Output the [X, Y] coordinate of the center of the cell containing the given text.  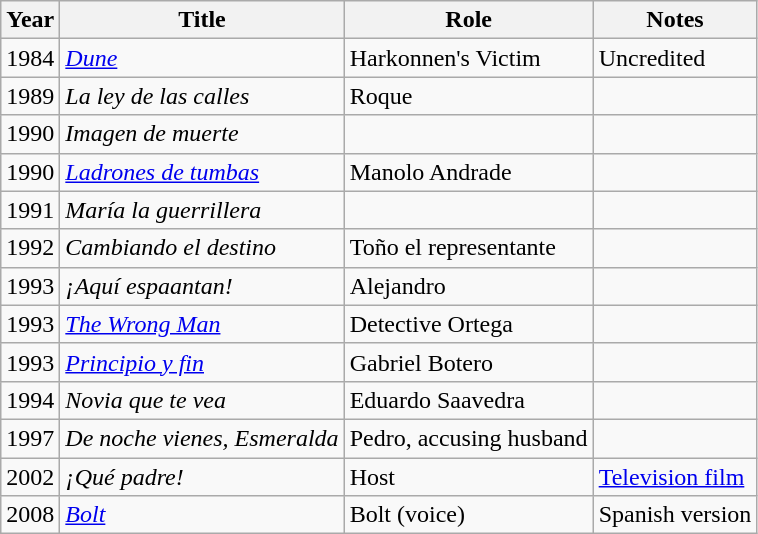
1994 [30, 400]
Bolt [202, 515]
Host [468, 477]
¡Qué padre! [202, 477]
Cambiando el destino [202, 248]
Year [30, 20]
Imagen de muerte [202, 134]
Title [202, 20]
¡Aquí espaantan! [202, 286]
The Wrong Man [202, 324]
1984 [30, 58]
María la guerrillera [202, 210]
Spanish version [675, 515]
Eduardo Saavedra [468, 400]
Roque [468, 96]
De noche vienes, Esmeralda [202, 438]
1997 [30, 438]
Television film [675, 477]
Alejandro [468, 286]
Bolt (voice) [468, 515]
Harkonnen's Victim [468, 58]
1991 [30, 210]
Manolo Andrade [468, 172]
Role [468, 20]
Detective Ortega [468, 324]
La ley de las calles [202, 96]
Uncredited [675, 58]
Principio y fin [202, 362]
Dune [202, 58]
1992 [30, 248]
2002 [30, 477]
Novia que te vea [202, 400]
Pedro, accusing husband [468, 438]
Toño el representante [468, 248]
Ladrones de tumbas [202, 172]
Gabriel Botero [468, 362]
1989 [30, 96]
2008 [30, 515]
Notes [675, 20]
